Locate the cell with the specified text and output its [x, y] center coordinate. 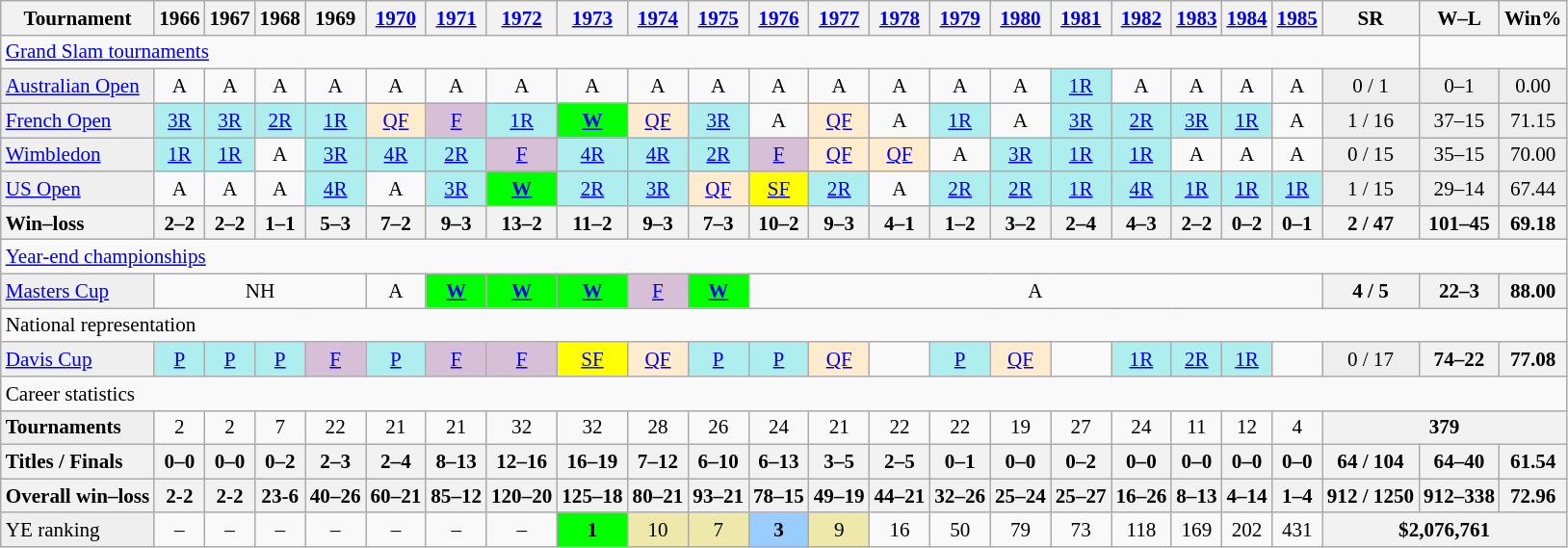
Tournaments [78, 428]
120–20 [522, 495]
1966 [179, 17]
60–21 [397, 495]
4–3 [1142, 222]
77.08 [1533, 358]
125–18 [591, 495]
1967 [229, 17]
1977 [840, 17]
6–13 [778, 462]
1 [591, 530]
10 [659, 530]
64 / 104 [1371, 462]
64–40 [1459, 462]
2–3 [335, 462]
23-6 [280, 495]
1981 [1081, 17]
70.00 [1533, 154]
9 [840, 530]
169 [1196, 530]
NH [260, 291]
16–26 [1142, 495]
1978 [900, 17]
35–15 [1459, 154]
1982 [1142, 17]
Masters Cup [78, 291]
1980 [1021, 17]
Win–loss [78, 222]
1969 [335, 17]
1972 [522, 17]
Career statistics [784, 393]
1968 [280, 17]
0 / 1 [1371, 87]
80–21 [659, 495]
78–15 [778, 495]
16 [900, 530]
50 [959, 530]
2–5 [900, 462]
Grand Slam tournaments [710, 52]
YE ranking [78, 530]
1–2 [959, 222]
7–12 [659, 462]
Davis Cup [78, 358]
11 [1196, 428]
101–45 [1459, 222]
1983 [1196, 17]
Wimbledon [78, 154]
Australian Open [78, 87]
73 [1081, 530]
32–26 [959, 495]
12–16 [522, 462]
W–L [1459, 17]
93–21 [719, 495]
US Open [78, 189]
12 [1246, 428]
25–27 [1081, 495]
49–19 [840, 495]
1973 [591, 17]
74–22 [1459, 358]
88.00 [1533, 291]
19 [1021, 428]
7–3 [719, 222]
16–19 [591, 462]
0 / 17 [1371, 358]
28 [659, 428]
0 / 15 [1371, 154]
202 [1246, 530]
0.00 [1533, 87]
22–3 [1459, 291]
3 [778, 530]
69.18 [1533, 222]
912–338 [1459, 495]
6–10 [719, 462]
1984 [1246, 17]
1979 [959, 17]
French Open [78, 119]
11–2 [591, 222]
4–14 [1246, 495]
4 [1297, 428]
61.54 [1533, 462]
85–12 [457, 495]
5–3 [335, 222]
71.15 [1533, 119]
1–4 [1297, 495]
SR [1371, 17]
$2,076,761 [1445, 530]
40–26 [335, 495]
3–5 [840, 462]
379 [1445, 428]
1 / 15 [1371, 189]
25–24 [1021, 495]
67.44 [1533, 189]
Tournament [78, 17]
2 / 47 [1371, 222]
1970 [397, 17]
431 [1297, 530]
1985 [1297, 17]
79 [1021, 530]
10–2 [778, 222]
1975 [719, 17]
4 / 5 [1371, 291]
37–15 [1459, 119]
Titles / Finals [78, 462]
44–21 [900, 495]
National representation [784, 326]
29–14 [1459, 189]
Year-end championships [784, 256]
912 / 1250 [1371, 495]
118 [1142, 530]
Win% [1533, 17]
27 [1081, 428]
1 / 16 [1371, 119]
26 [719, 428]
1971 [457, 17]
1974 [659, 17]
1976 [778, 17]
3–2 [1021, 222]
1–1 [280, 222]
Overall win–loss [78, 495]
7–2 [397, 222]
13–2 [522, 222]
72.96 [1533, 495]
4–1 [900, 222]
